For the text-containing cell, return its midpoint in [X, Y] coordinate format. 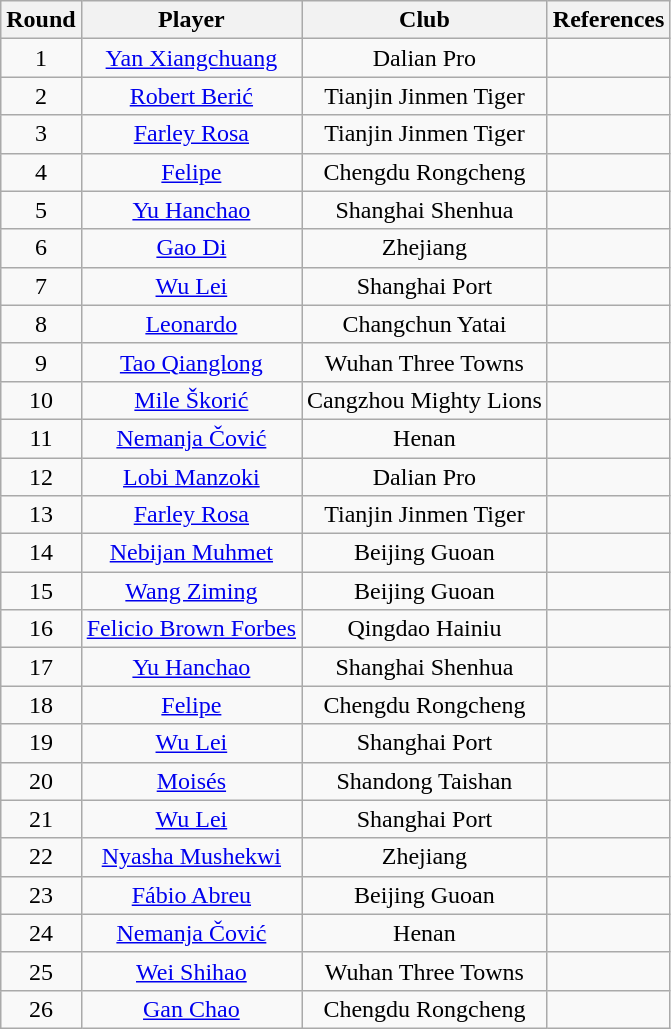
6 [41, 248]
26 [41, 1009]
Qingdao Hainiu [425, 629]
Round [41, 20]
Nebijan Muhmet [191, 553]
Club [425, 20]
Changchun Yatai [425, 324]
Leonardo [191, 324]
Felicio Brown Forbes [191, 629]
9 [41, 362]
Lobi Manzoki [191, 477]
Gan Chao [191, 1009]
25 [41, 971]
19 [41, 743]
11 [41, 438]
21 [41, 819]
Shandong Taishan [425, 781]
14 [41, 553]
Nyasha Mushekwi [191, 857]
22 [41, 857]
3 [41, 134]
10 [41, 400]
Gao Di [191, 248]
Wang Ziming [191, 591]
Tao Qianglong [191, 362]
Moisés [191, 781]
1 [41, 58]
Fábio Abreu [191, 895]
5 [41, 210]
Yan Xiangchuang [191, 58]
4 [41, 172]
23 [41, 895]
8 [41, 324]
16 [41, 629]
18 [41, 705]
Robert Berić [191, 96]
20 [41, 781]
15 [41, 591]
Wei Shihao [191, 971]
13 [41, 515]
2 [41, 96]
7 [41, 286]
Cangzhou Mighty Lions [425, 400]
12 [41, 477]
17 [41, 667]
24 [41, 933]
Player [191, 20]
References [608, 20]
Mile Škorić [191, 400]
